Capture the cell that displays the provided text and extract its [X, Y] central coordinate. 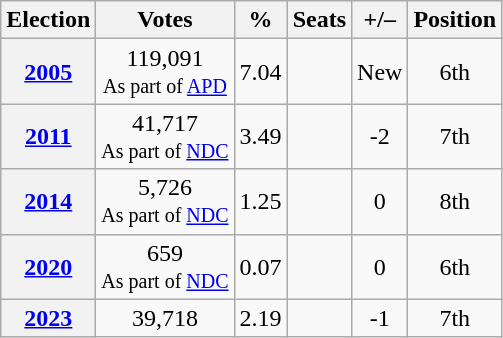
3.49 [260, 136]
2014 [48, 202]
% [260, 20]
659As part of NDC [165, 266]
2011 [48, 136]
119,091As part of APD [165, 72]
8th [455, 202]
2.19 [260, 318]
1.25 [260, 202]
2020 [48, 266]
39,718 [165, 318]
2005 [48, 72]
-2 [380, 136]
Votes [165, 20]
7.04 [260, 72]
Election [48, 20]
-1 [380, 318]
0.07 [260, 266]
Position [455, 20]
Seats [319, 20]
New [380, 72]
41,717As part of NDC [165, 136]
+/– [380, 20]
2023 [48, 318]
5,726As part of NDC [165, 202]
